Capture the cell that displays the provided text and extract its (x, y) central coordinate. 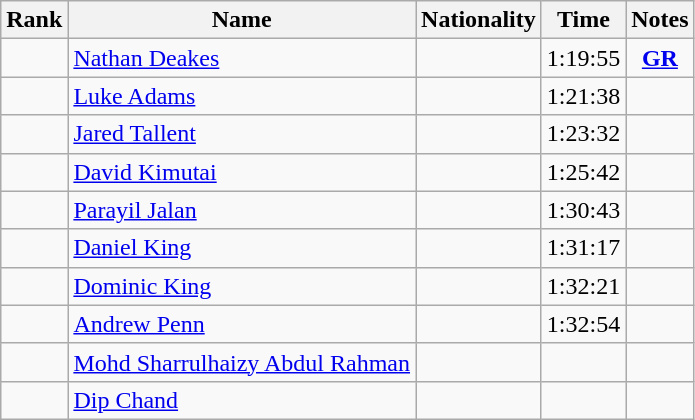
Name (242, 20)
Nathan Deakes (242, 58)
GR (660, 58)
1:23:32 (583, 134)
Dominic King (242, 286)
1:31:17 (583, 248)
Nationality (479, 20)
Mohd Sharrulhaizy Abdul Rahman (242, 362)
Notes (660, 20)
Time (583, 20)
Luke Adams (242, 96)
Rank (34, 20)
Parayil Jalan (242, 210)
1:32:21 (583, 286)
1:32:54 (583, 324)
1:30:43 (583, 210)
1:21:38 (583, 96)
Andrew Penn (242, 324)
1:19:55 (583, 58)
1:25:42 (583, 172)
Dip Chand (242, 400)
Jared Tallent (242, 134)
Daniel King (242, 248)
David Kimutai (242, 172)
